Output the [x, y] coordinate of the center of the cell containing the given text.  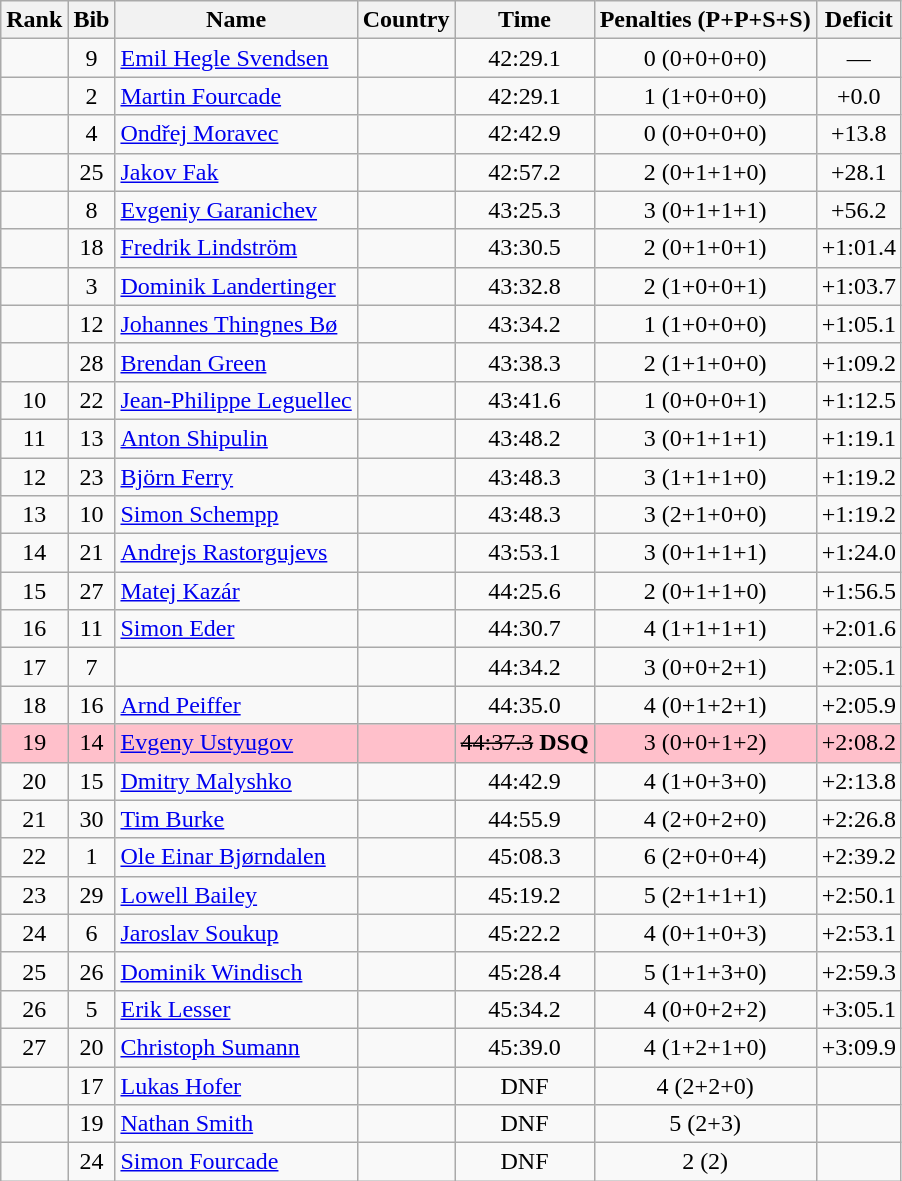
Matej Kazár [236, 591]
Nathan Smith [236, 1124]
44:25.6 [524, 591]
3 (2+1+0+0) [705, 515]
2 (0+1+0+1) [705, 248]
45:28.4 [524, 971]
+1:03.7 [858, 286]
5 (2+1+1+1) [705, 895]
Arnd Peiffer [236, 705]
3 (0+0+2+1) [705, 667]
+1:01.4 [858, 248]
44:55.9 [524, 819]
29 [92, 895]
+1:05.1 [858, 324]
Jean-Philippe Leguellec [236, 400]
45:08.3 [524, 857]
43:25.3 [524, 210]
— [858, 58]
+3:09.9 [858, 1047]
4 (1+0+3+0) [705, 781]
43:53.1 [524, 553]
Deficit [858, 20]
2 (2) [705, 1162]
2 [92, 96]
+2:01.6 [858, 629]
+2:13.8 [858, 781]
+1:12.5 [858, 400]
+2:39.2 [858, 857]
Ondřej Moravec [236, 134]
Tim Burke [236, 819]
Andrejs Rastorgujevs [236, 553]
44:34.2 [524, 667]
4 (1+2+1+0) [705, 1047]
Emil Hegle Svendsen [236, 58]
6 [92, 933]
+2:50.1 [858, 895]
Evgeniy Garanichev [236, 210]
8 [92, 210]
43:34.2 [524, 324]
45:22.2 [524, 933]
+2:08.2 [858, 743]
+1:09.2 [858, 362]
Simon Fourcade [236, 1162]
6 (2+0+0+4) [705, 857]
43:32.8 [524, 286]
9 [92, 58]
5 [92, 1009]
Evgeny Ustyugov [236, 743]
+56.2 [858, 210]
3 (0+0+1+2) [705, 743]
44:42.9 [524, 781]
43:48.2 [524, 438]
2 (1+1+0+0) [705, 362]
43:41.6 [524, 400]
Dominik Windisch [236, 971]
44:30.7 [524, 629]
Country [406, 20]
+13.8 [858, 134]
Lowell Bailey [236, 895]
42:57.2 [524, 172]
42:42.9 [524, 134]
+2:59.3 [858, 971]
Bib [92, 20]
Erik Lesser [236, 1009]
Penalties (P+P+S+S) [705, 20]
30 [92, 819]
44:35.0 [524, 705]
4 (0+1+0+3) [705, 933]
4 (2+2+0) [705, 1085]
45:34.2 [524, 1009]
4 (0+0+2+2) [705, 1009]
Jaroslav Soukup [236, 933]
45:39.0 [524, 1047]
Name [236, 20]
+2:26.8 [858, 819]
+1:56.5 [858, 591]
3 [92, 286]
4 (0+1+2+1) [705, 705]
+1:24.0 [858, 553]
Time [524, 20]
28 [92, 362]
44:37.3 DSQ [524, 743]
Martin Fourcade [236, 96]
45:19.2 [524, 895]
Ole Einar Bjørndalen [236, 857]
1 (0+0+0+1) [705, 400]
Björn Ferry [236, 477]
Brendan Green [236, 362]
+3:05.1 [858, 1009]
4 (1+1+1+1) [705, 629]
Christoph Sumann [236, 1047]
Lukas Hofer [236, 1085]
43:38.3 [524, 362]
5 (1+1+3+0) [705, 971]
+1:19.1 [858, 438]
+28.1 [858, 172]
Simon Schempp [236, 515]
+0.0 [858, 96]
Fredrik Lindström [236, 248]
Jakov Fak [236, 172]
+2:53.1 [858, 933]
3 (1+1+1+0) [705, 477]
Johannes Thingnes Bø [236, 324]
4 (2+0+2+0) [705, 819]
43:30.5 [524, 248]
+2:05.1 [858, 667]
+2:05.9 [858, 705]
1 [92, 857]
Anton Shipulin [236, 438]
7 [92, 667]
5 (2+3) [705, 1124]
2 (1+0+0+1) [705, 286]
Dmitry Malyshko [236, 781]
Rank [34, 20]
Simon Eder [236, 629]
4 [92, 134]
Dominik Landertinger [236, 286]
